Locate the cell with the specified text and output its (x, y) center coordinate. 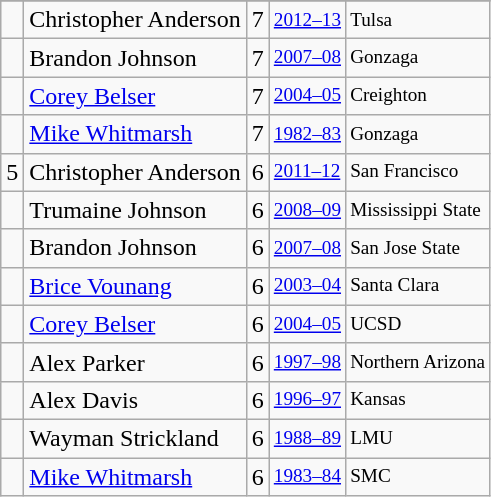
Mississippi State (418, 210)
2011–12 (307, 172)
Tulsa (418, 20)
San Francisco (418, 172)
1996–97 (307, 400)
Alex Davis (135, 400)
UCSD (418, 324)
San Jose State (418, 248)
SMC (418, 477)
2012–13 (307, 20)
Alex Parker (135, 362)
1988–89 (307, 438)
Creighton (418, 96)
Brice Vounang (135, 286)
1997–98 (307, 362)
Trumaine Johnson (135, 210)
LMU (418, 438)
Northern Arizona (418, 362)
2003–04 (307, 286)
Santa Clara (418, 286)
1983–84 (307, 477)
1982–83 (307, 134)
5 (12, 172)
2008–09 (307, 210)
Wayman Strickland (135, 438)
Kansas (418, 400)
